For the text-containing cell, return its midpoint in [x, y] coordinate format. 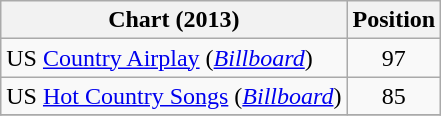
Position [394, 20]
97 [394, 58]
Chart (2013) [174, 20]
US Hot Country Songs (Billboard) [174, 96]
85 [394, 96]
US Country Airplay (Billboard) [174, 58]
